Return the (X, Y) coordinate for the center point of the cell that contains the specified text.  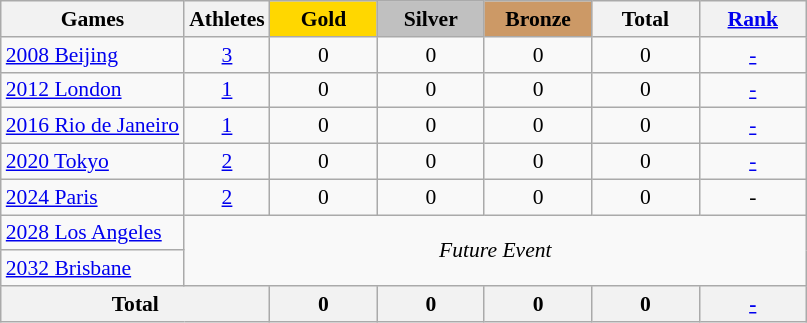
2012 London (92, 90)
Athletes (227, 19)
Rank (752, 19)
2020 Tokyo (92, 162)
2016 Rio de Janeiro (92, 126)
2032 Brisbane (92, 269)
2028 Los Angeles (92, 233)
Gold (324, 19)
Silver (430, 19)
3 (227, 55)
2008 Beijing (92, 55)
2024 Paris (92, 197)
Future Event (495, 250)
Games (92, 19)
Bronze (538, 19)
